From the cell containing the given text, extract its center point as [x, y] coordinate. 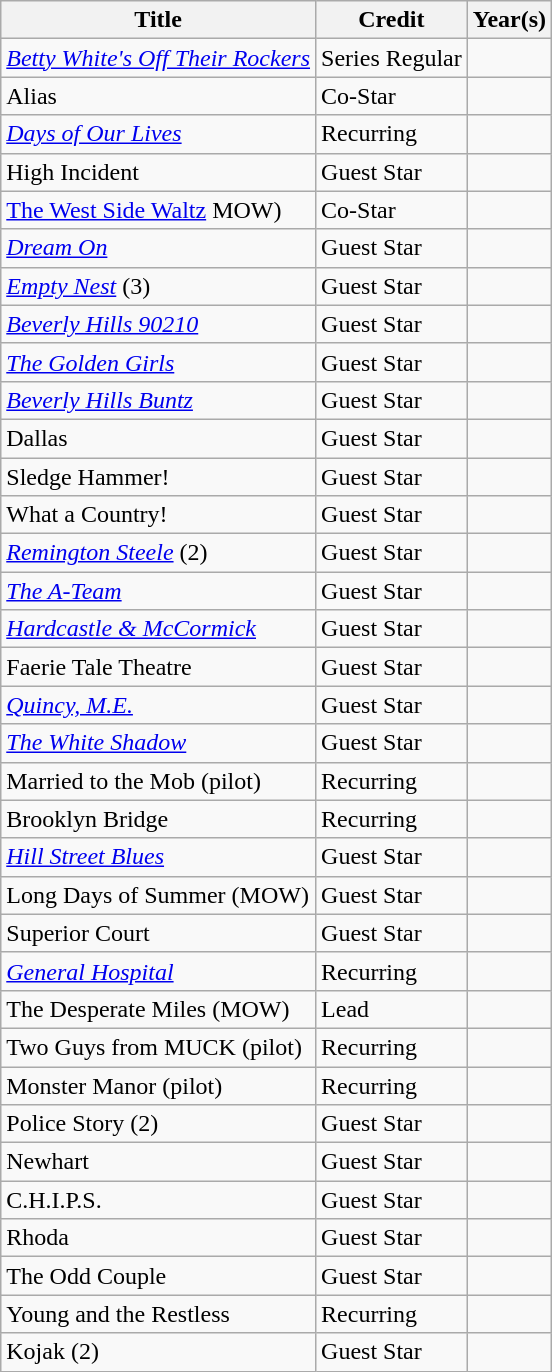
Empty Nest (3) [158, 286]
The West Side Waltz MOW) [158, 210]
Newhart [158, 1162]
The Desperate Miles (MOW) [158, 1009]
Title [158, 20]
The Odd Couple [158, 1276]
Remington Steele (2) [158, 553]
The White Shadow [158, 743]
High Incident [158, 172]
The Golden Girls [158, 362]
Superior Court [158, 933]
Two Guys from MUCK (pilot) [158, 1047]
What a Country! [158, 515]
Sledge Hammer! [158, 477]
Betty White's Off Their Rockers [158, 58]
Lead [392, 1009]
Faerie Tale Theatre [158, 667]
Hardcastle & McCormick [158, 629]
C.H.I.P.S. [158, 1200]
Days of Our Lives [158, 134]
Dream On [158, 248]
Brooklyn Bridge [158, 819]
Year(s) [509, 20]
Married to the Mob (pilot) [158, 781]
Kojak (2) [158, 1352]
Credit [392, 20]
Dallas [158, 438]
Quincy, M.E. [158, 705]
Long Days of Summer (MOW) [158, 895]
General Hospital [158, 971]
Monster Manor (pilot) [158, 1085]
Rhoda [158, 1238]
Beverly Hills Buntz [158, 400]
Police Story (2) [158, 1124]
Series Regular [392, 58]
Hill Street Blues [158, 857]
Young and the Restless [158, 1314]
Alias [158, 96]
The A-Team [158, 591]
Beverly Hills 90210 [158, 324]
